Determine the [x, y] coordinate at the center of the cell enclosing the given text.  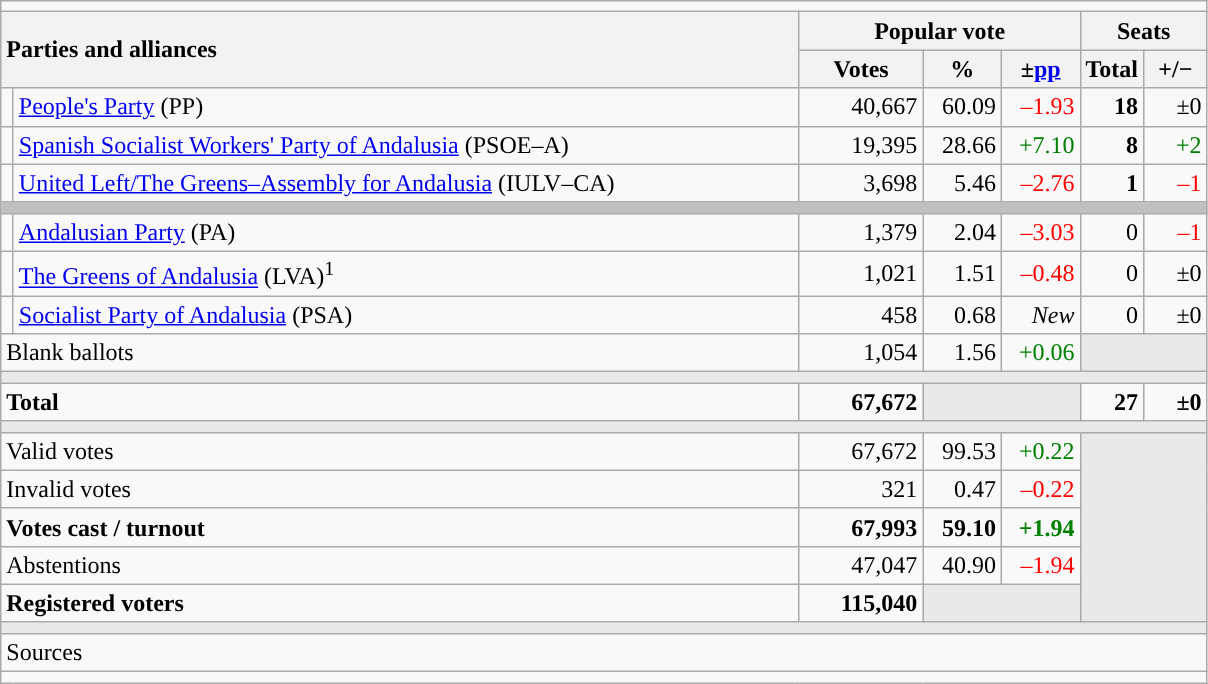
Votes [861, 69]
2.04 [962, 232]
18 [1112, 107]
Socialist Party of Andalusia (PSA) [406, 315]
1.51 [962, 274]
Invalid votes [400, 489]
The Greens of Andalusia (LVA)1 [406, 274]
115,040 [861, 603]
59.10 [962, 527]
40.90 [962, 565]
Popular vote [940, 31]
Votes cast / turnout [400, 527]
19,395 [861, 145]
27 [1112, 402]
United Left/The Greens–Assembly for Andalusia (IULV–CA) [406, 183]
+/− [1176, 69]
+0.22 [1040, 451]
% [962, 69]
Registered voters [400, 603]
0.47 [962, 489]
5.46 [962, 183]
+1.94 [1040, 527]
+2 [1176, 145]
8 [1112, 145]
0.68 [962, 315]
1,021 [861, 274]
+7.10 [1040, 145]
–1.93 [1040, 107]
321 [861, 489]
+0.06 [1040, 353]
–1.94 [1040, 565]
Sources [604, 652]
1,379 [861, 232]
Seats [1144, 31]
Abstentions [400, 565]
40,667 [861, 107]
28.66 [962, 145]
New [1040, 315]
1.56 [962, 353]
Blank ballots [400, 353]
–0.48 [1040, 274]
458 [861, 315]
Parties and alliances [400, 50]
People's Party (PP) [406, 107]
–0.22 [1040, 489]
Valid votes [400, 451]
47,047 [861, 565]
–3.03 [1040, 232]
Spanish Socialist Workers' Party of Andalusia (PSOE–A) [406, 145]
1,054 [861, 353]
±pp [1040, 69]
–2.76 [1040, 183]
99.53 [962, 451]
60.09 [962, 107]
Andalusian Party (PA) [406, 232]
67,993 [861, 527]
3,698 [861, 183]
1 [1112, 183]
